Find where the given text appears and provide that cell's center as (X, Y) coordinate. 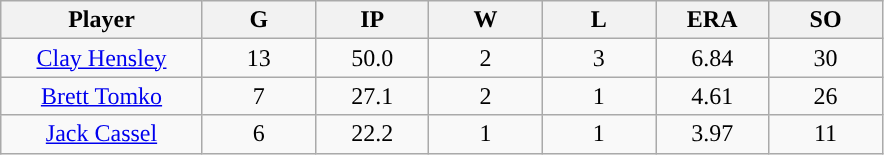
Player (102, 20)
26 (826, 96)
3 (598, 58)
IP (372, 20)
7 (258, 96)
Brett Tomko (102, 96)
ERA (712, 20)
SO (826, 20)
W (486, 20)
11 (826, 134)
Clay Hensley (102, 58)
50.0 (372, 58)
30 (826, 58)
Jack Cassel (102, 134)
4.61 (712, 96)
L (598, 20)
27.1 (372, 96)
3.97 (712, 134)
6 (258, 134)
6.84 (712, 58)
22.2 (372, 134)
13 (258, 58)
G (258, 20)
